Extract the (X, Y) coordinate from the center of the cell holding the provided text.  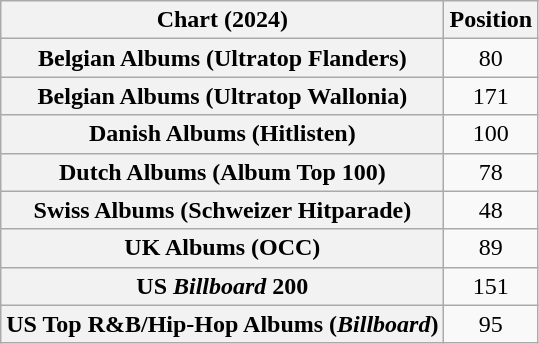
48 (491, 210)
78 (491, 172)
Belgian Albums (Ultratop Wallonia) (222, 96)
95 (491, 324)
80 (491, 58)
Chart (2024) (222, 20)
Position (491, 20)
100 (491, 134)
171 (491, 96)
UK Albums (OCC) (222, 248)
151 (491, 286)
Swiss Albums (Schweizer Hitparade) (222, 210)
Dutch Albums (Album Top 100) (222, 172)
US Top R&B/Hip-Hop Albums (Billboard) (222, 324)
Danish Albums (Hitlisten) (222, 134)
Belgian Albums (Ultratop Flanders) (222, 58)
US Billboard 200 (222, 286)
89 (491, 248)
